Detect which cell encompasses the target text, then output its (x, y) center coordinate. 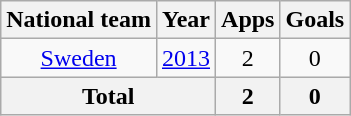
Sweden (79, 58)
Year (186, 20)
National team (79, 20)
Goals (315, 20)
Total (108, 96)
Apps (248, 20)
2013 (186, 58)
